Find where the given text appears and provide that cell's center as (X, Y) coordinate. 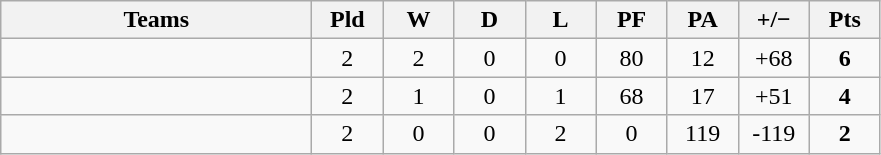
PF (632, 20)
W (418, 20)
Teams (156, 20)
4 (844, 96)
D (490, 20)
+/− (774, 20)
80 (632, 58)
119 (702, 134)
6 (844, 58)
PA (702, 20)
17 (702, 96)
+68 (774, 58)
68 (632, 96)
Pts (844, 20)
Pld (348, 20)
L (560, 20)
+51 (774, 96)
12 (702, 58)
-119 (774, 134)
